Scan for the cell matching the given text and deliver its [X, Y] coordinate at center. 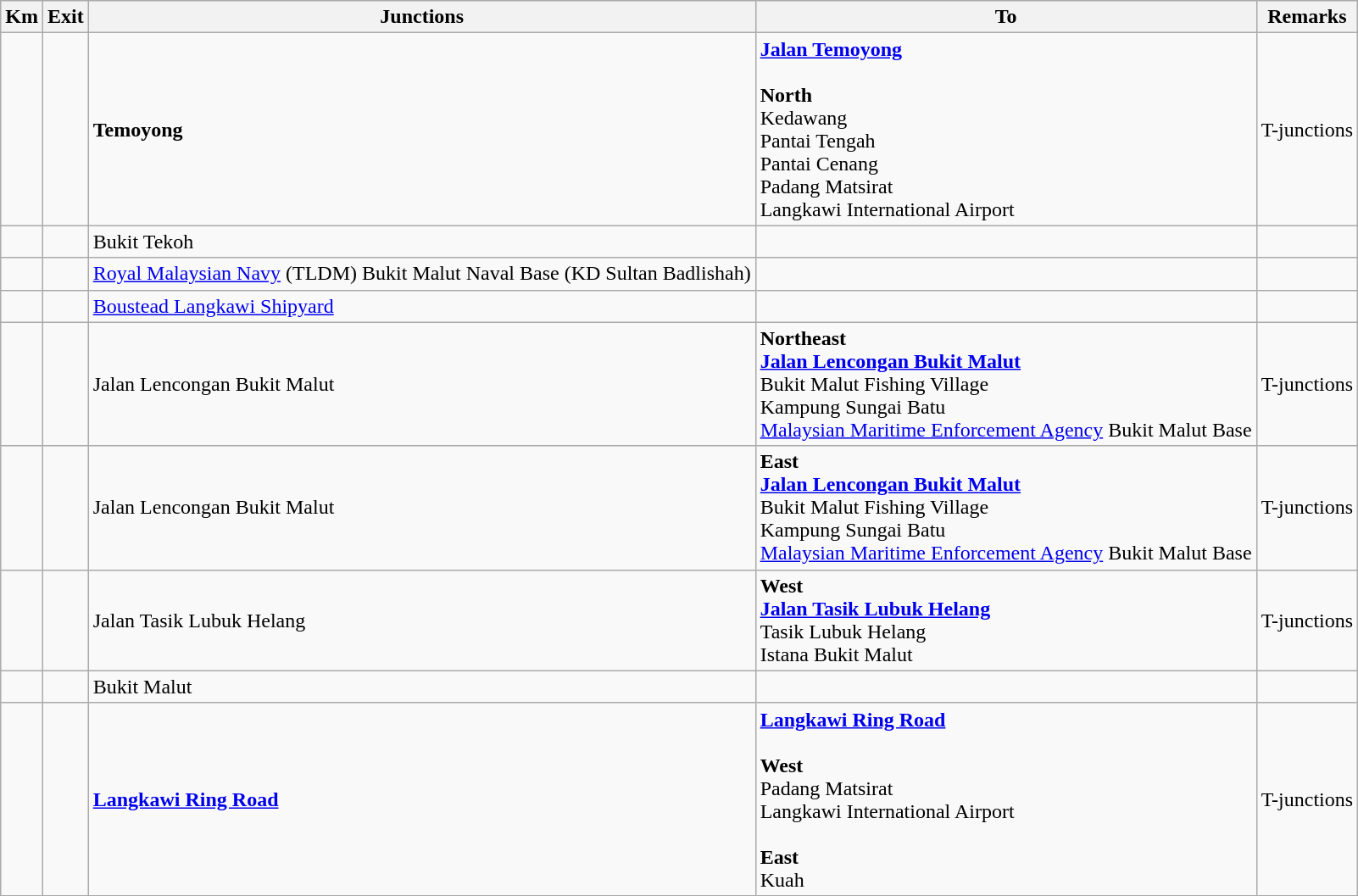
Jalan Tasik Lubuk Helang [422, 621]
Km [22, 17]
Royal Malaysian Navy (TLDM) Bukit Malut Naval Base (KD Sultan Badlishah) [422, 274]
Langkawi Ring RoadWest Padang Matsirat Langkawi International Airport East Kuah [1005, 799]
Northeast Jalan Lencongan Bukit Malut Bukit Malut Fishing Village Kampung Sungai BatuMalaysian Maritime Enforcement Agency Bukit Malut Base [1005, 384]
Remarks [1307, 17]
Exit [65, 17]
East Jalan Lencongan Bukit Malut Bukit Malut Fishing Village Kampung Sungai BatuMalaysian Maritime Enforcement Agency Bukit Malut Base [1005, 508]
Langkawi Ring Road [422, 799]
To [1005, 17]
West Jalan Tasik Lubuk HelangTasik Lubuk HelangIstana Bukit Malut [1005, 621]
Junctions [422, 17]
Bukit Malut [422, 687]
Bukit Tekoh [422, 242]
Temoyong [422, 129]
Jalan TemoyongNorth Kedawang Pantai Tengah Pantai Cenang Padang Matsirat Langkawi International Airport [1005, 129]
Boustead Langkawi Shipyard [422, 306]
